Determine the (x, y) coordinate at the center of the cell enclosing the given text.  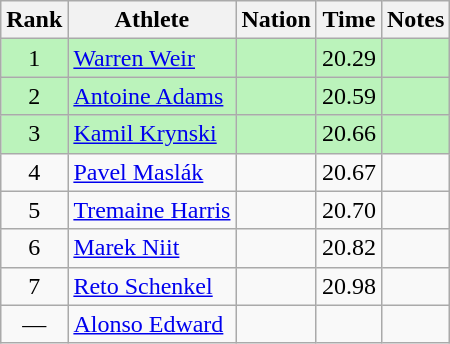
20.29 (348, 58)
20.82 (348, 248)
Rank (34, 20)
Reto Schenkel (152, 286)
20.70 (348, 210)
Alonso Edward (152, 324)
Kamil Krynski (152, 134)
20.66 (348, 134)
4 (34, 172)
Time (348, 20)
20.98 (348, 286)
3 (34, 134)
— (34, 324)
Pavel Maslák (152, 172)
Marek Niit (152, 248)
7 (34, 286)
6 (34, 248)
Athlete (152, 20)
2 (34, 96)
20.67 (348, 172)
Antoine Adams (152, 96)
1 (34, 58)
Nation (276, 20)
Tremaine Harris (152, 210)
5 (34, 210)
Notes (415, 20)
20.59 (348, 96)
Warren Weir (152, 58)
